Capture the cell that displays the provided text and extract its (x, y) central coordinate. 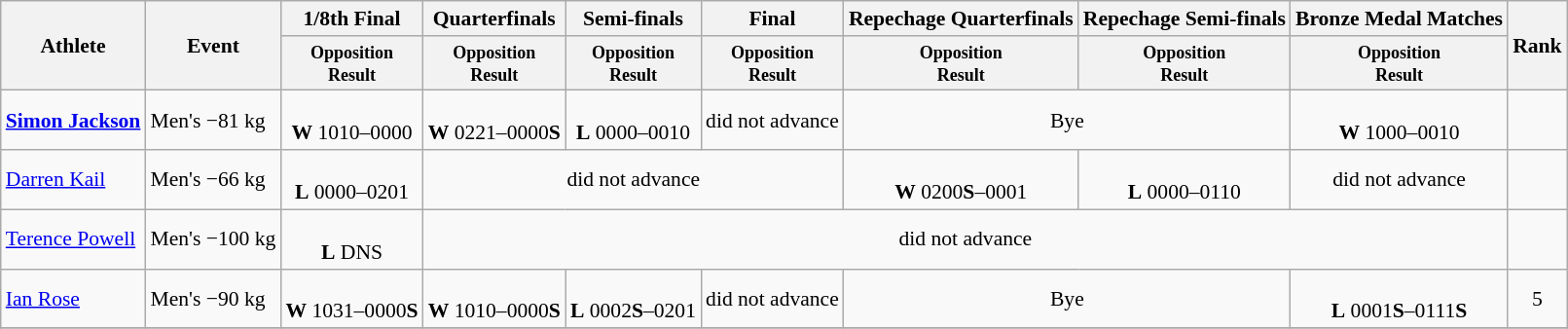
Terence Powell (74, 239)
Athlete (74, 46)
L 0002S–0201 (633, 298)
Semi-finals (633, 18)
Rank (1538, 46)
L 0000–0110 (1185, 179)
5 (1538, 298)
Bronze Medal Matches (1400, 18)
W 1031–0000S (351, 298)
L 0000–0010 (633, 121)
L DNS (351, 239)
Quarterfinals (494, 18)
W 1000–0010 (1400, 121)
W 0200S–0001 (962, 179)
Men's −100 kg (212, 239)
Event (212, 46)
Men's −90 kg (212, 298)
Men's −81 kg (212, 121)
W 1010–0000 (351, 121)
Repechage Semi-finals (1185, 18)
Repechage Quarterfinals (962, 18)
Men's −66 kg (212, 179)
Final (773, 18)
L 0000–0201 (351, 179)
L 0001S–0111S (1400, 298)
W 0221–0000S (494, 121)
1/8th Final (351, 18)
Ian Rose (74, 298)
Simon Jackson (74, 121)
Darren Kail (74, 179)
W 1010–0000S (494, 298)
